Provide the (x, y) coordinate of the cell's center where the given text is located.  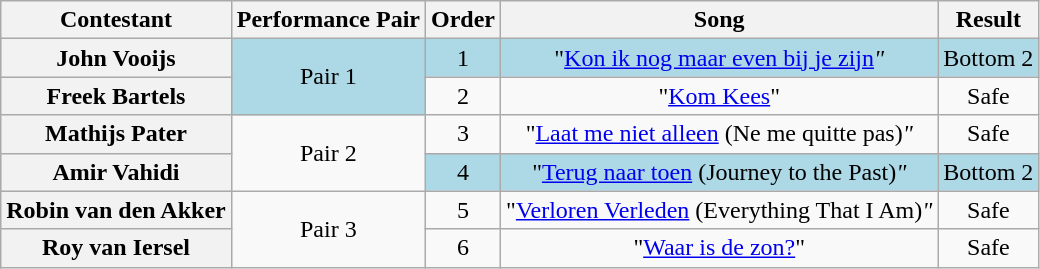
Song (720, 20)
"Waar is de zon?" (720, 248)
"Terug naar toen (Journey to the Past)" (720, 172)
Performance Pair (328, 20)
Pair 2 (328, 153)
Mathijs Pater (116, 134)
3 (464, 134)
4 (464, 172)
6 (464, 248)
Roy van Iersel (116, 248)
Freek Bartels (116, 96)
Order (464, 20)
5 (464, 210)
2 (464, 96)
Pair 3 (328, 229)
Robin van den Akker (116, 210)
"Laat me niet alleen (Ne me quitte pas)" (720, 134)
John Vooijs (116, 58)
"Verloren Verleden (Everything That I Am)" (720, 210)
Pair 1 (328, 77)
Contestant (116, 20)
"Kon ik nog maar even bij je zijn" (720, 58)
"Kom Kees" (720, 96)
1 (464, 58)
Result (988, 20)
Amir Vahidi (116, 172)
